Pinpoint the cell where the given text exists, returning its [x, y] midpoint coordinate. 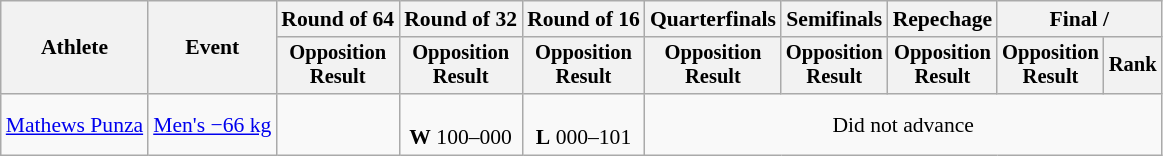
Mathews Punza [74, 124]
Rank [1133, 66]
Event [212, 48]
Athlete [74, 48]
L 000–101 [584, 124]
Round of 32 [460, 19]
Quarterfinals [713, 19]
Men's −66 kg [212, 124]
Semifinals [834, 19]
Final / [1079, 19]
Did not advance [903, 124]
Repechage [943, 19]
Round of 64 [338, 19]
W 100–000 [460, 124]
Round of 16 [584, 19]
